Return (X, Y) of the center of cell containing provided text 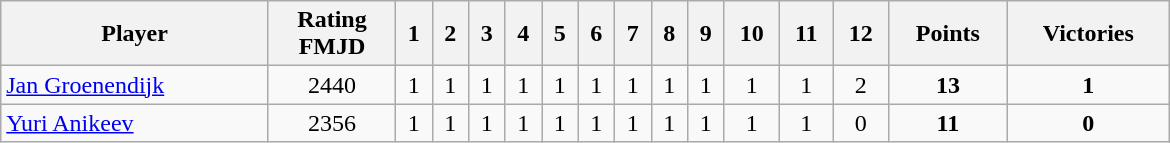
6 (596, 34)
9 (706, 34)
8 (669, 34)
Points (948, 34)
7 (633, 34)
RatingFMJD (332, 34)
Yuri Anikeev (135, 123)
Victories (1088, 34)
10 (752, 34)
Jan Groenendijk (135, 85)
2356 (332, 123)
5 (560, 34)
4 (523, 34)
2440 (332, 85)
3 (487, 34)
13 (948, 85)
12 (861, 34)
Player (135, 34)
